Return the [X, Y] coordinate for the center point of the cell that contains the specified text.  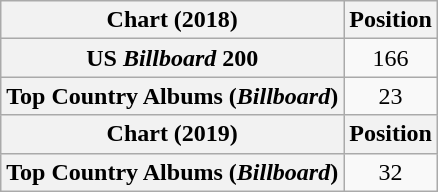
Chart (2018) [172, 20]
Chart (2019) [172, 134]
US Billboard 200 [172, 58]
32 [391, 172]
23 [391, 96]
166 [391, 58]
